For the text-containing cell, return its midpoint in [x, y] coordinate format. 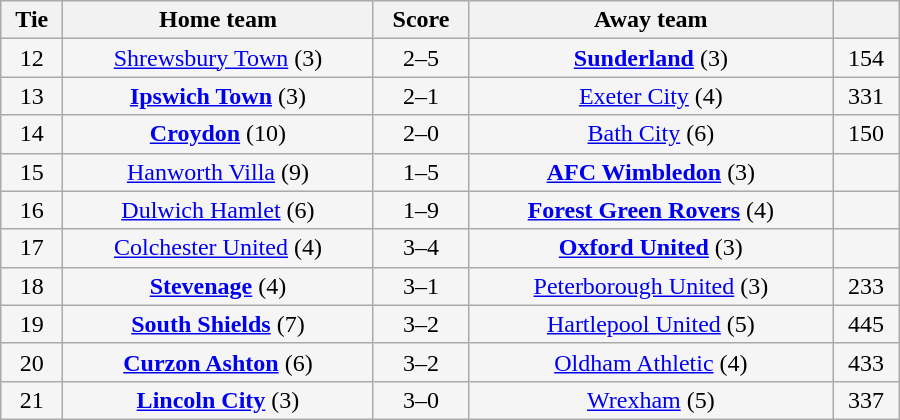
Dulwich Hamlet (6) [218, 210]
19 [32, 324]
Peterborough United (3) [651, 286]
20 [32, 362]
3–1 [421, 286]
2–0 [421, 134]
Curzon Ashton (6) [218, 362]
Colchester United (4) [218, 248]
Exeter City (4) [651, 96]
1–9 [421, 210]
Stevenage (4) [218, 286]
2–5 [421, 58]
Tie [32, 20]
Oxford United (3) [651, 248]
16 [32, 210]
331 [866, 96]
Oldham Athletic (4) [651, 362]
445 [866, 324]
433 [866, 362]
Home team [218, 20]
AFC Wimbledon (3) [651, 172]
Forest Green Rovers (4) [651, 210]
Lincoln City (3) [218, 400]
337 [866, 400]
Away team [651, 20]
Bath City (6) [651, 134]
Ipswich Town (3) [218, 96]
13 [32, 96]
14 [32, 134]
154 [866, 58]
15 [32, 172]
12 [32, 58]
18 [32, 286]
Sunderland (3) [651, 58]
Hanworth Villa (9) [218, 172]
17 [32, 248]
Wrexham (5) [651, 400]
2–1 [421, 96]
233 [866, 286]
3–4 [421, 248]
150 [866, 134]
21 [32, 400]
Score [421, 20]
Croydon (10) [218, 134]
South Shields (7) [218, 324]
3–0 [421, 400]
1–5 [421, 172]
Hartlepool United (5) [651, 324]
Shrewsbury Town (3) [218, 58]
